From the cell containing the given text, extract its center point as (X, Y) coordinate. 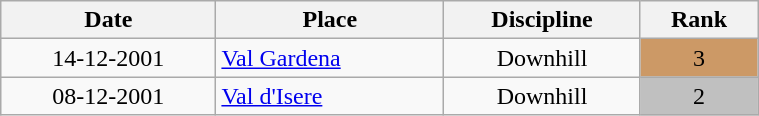
Discipline (542, 20)
14-12-2001 (108, 58)
Date (108, 20)
Rank (698, 20)
Place (330, 20)
3 (698, 58)
2 (698, 96)
Val d'Isere (330, 96)
08-12-2001 (108, 96)
Val Gardena (330, 58)
